For the text-containing cell, return its midpoint in (x, y) coordinate format. 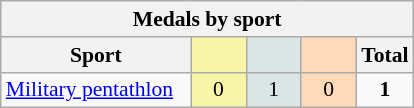
Medals by sport (208, 19)
Military pentathlon (96, 90)
Sport (96, 55)
Total (384, 55)
